Output the (X, Y) coordinate of the center of the cell containing the given text.  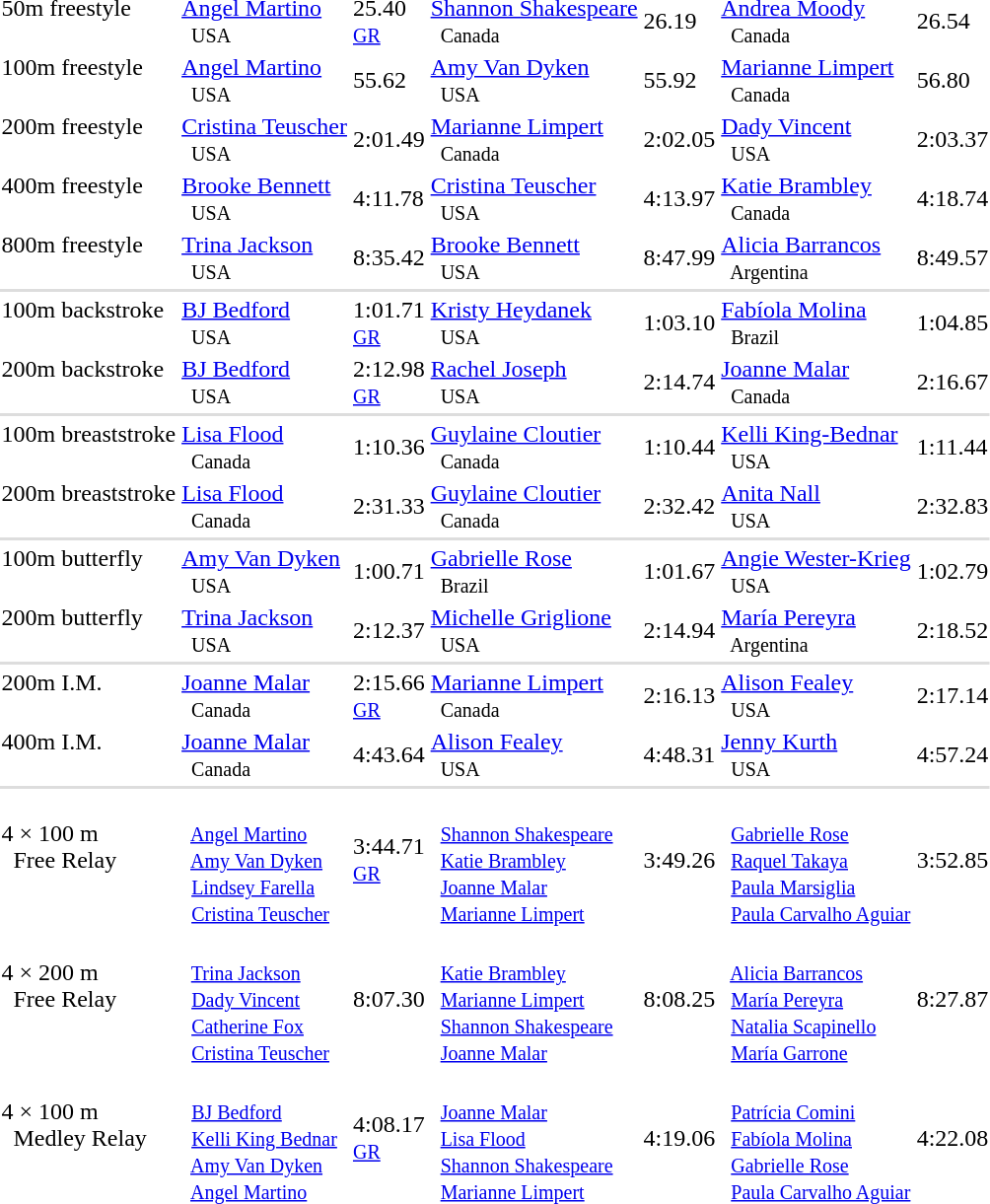
400m I.M. (89, 755)
Katie Brambley Canada (816, 199)
4:57.24 (953, 755)
100m backstroke (89, 323)
Rachel Joseph USA (534, 383)
4 × 100 m Free Relay (89, 860)
Dady Vincent USA (816, 140)
200m freestyle (89, 140)
1:03.10 (679, 323)
Anita Nall USA (816, 507)
Trina Jackson Dady Vincent Catherine Fox Cristina Teuscher (264, 999)
Kristy Heydanek USA (534, 323)
2:31.33 (389, 507)
55.92 (679, 81)
4:48.31 (679, 755)
200m I.M. (89, 696)
4:18.74 (953, 199)
2:02.05 (679, 140)
2:14.74 (679, 383)
8:08.25 (679, 999)
2:32.42 (679, 507)
Alicia Barrancos Argentina (816, 258)
8:47.99 (679, 258)
8:27.87 (953, 999)
3:44.71 GR (389, 860)
Katie Brambley Marianne Limpert Shannon Shakespeare Joanne Malar (534, 999)
200m butterfly (89, 631)
2:32.83 (953, 507)
Jenny Kurth USA (816, 755)
Gabrielle Rose Brazil (534, 572)
1:02.79 (953, 572)
Shannon Shakespeare Katie Brambley Joanne Malar Marianne Limpert (534, 860)
400m freestyle (89, 199)
2:12.37 (389, 631)
1:01.71 GR (389, 323)
8:49.57 (953, 258)
56.80 (953, 81)
1:10.36 (389, 448)
100m butterfly (89, 572)
2:16.67 (953, 383)
2:03.37 (953, 140)
Fabíola Molina Brazil (816, 323)
2:12.98 GR (389, 383)
3:49.26 (679, 860)
100m freestyle (89, 81)
800m freestyle (89, 258)
4:11.78 (389, 199)
4:43.64 (389, 755)
4 × 200 m Free Relay (89, 999)
1:01.67 (679, 572)
Angel Martino Amy Van Dyken Lindsey Farella Cristina Teuscher (264, 860)
María Pereyra Argentina (816, 631)
Angie Wester-Krieg USA (816, 572)
Alicia Barrancos María Pereyra Natalia Scapinello María Garrone (816, 999)
8:35.42 (389, 258)
1:04.85 (953, 323)
2:17.14 (953, 696)
8:07.30 (389, 999)
200m backstroke (89, 383)
Gabrielle Rose Raquel Takaya Paula Marsiglia Paula Carvalho Aguiar (816, 860)
1:00.71 (389, 572)
2:16.13 (679, 696)
100m breaststroke (89, 448)
2:15.66 GR (389, 696)
Kelli King-Bednar USA (816, 448)
4:13.97 (679, 199)
1:11.44 (953, 448)
2:01.49 (389, 140)
Angel Martino USA (264, 81)
Michelle Griglione USA (534, 631)
3:52.85 (953, 860)
200m breaststroke (89, 507)
2:14.94 (679, 631)
55.62 (389, 81)
2:18.52 (953, 631)
1:10.44 (679, 448)
